For the text-containing cell, return its midpoint in [x, y] coordinate format. 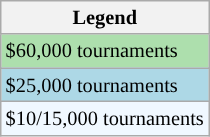
Legend [105, 17]
$60,000 tournaments [105, 51]
$25,000 tournaments [105, 85]
$10/15,000 tournaments [105, 118]
